Provide the [X, Y] coordinate of the cell's center where the given text is located.  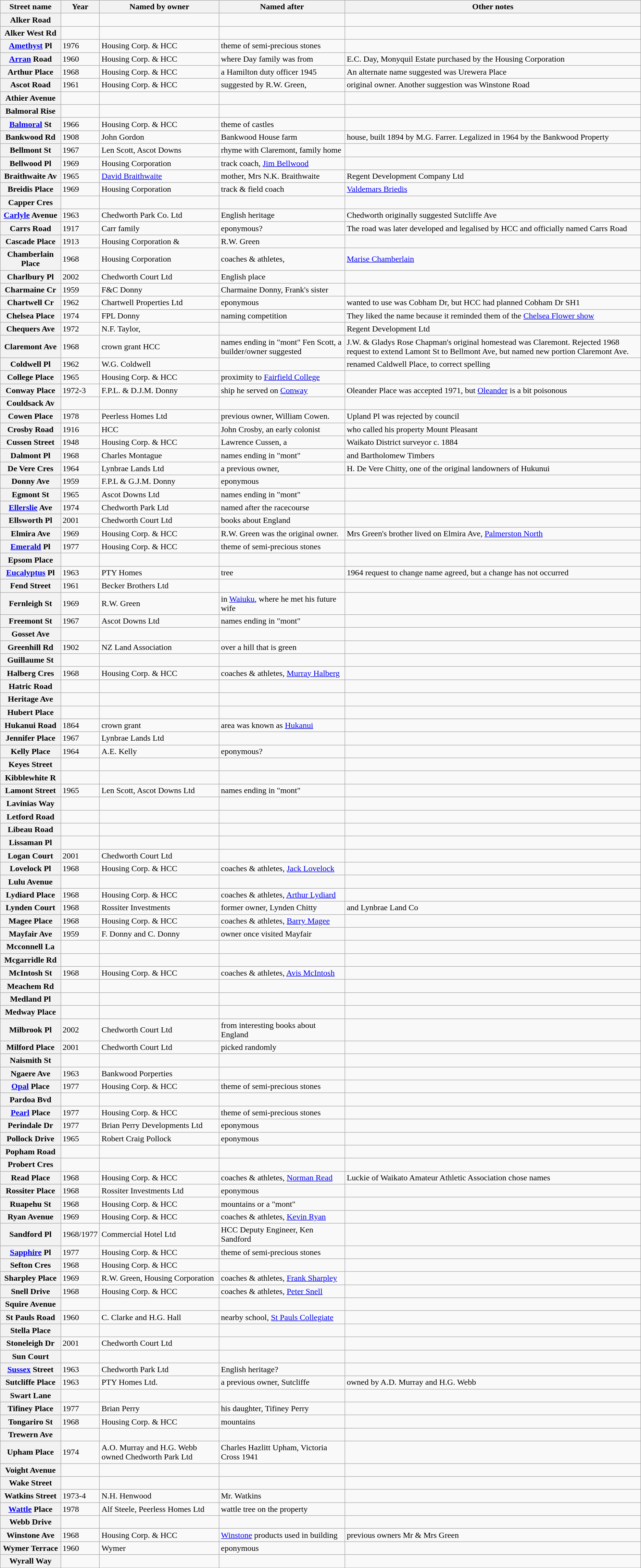
a previous owner, [282, 468]
R.W. Green was the original owner. [282, 534]
1968/1977 [80, 1234]
Tifiney Place [30, 1408]
John Crosby, an early colonist [282, 429]
Swart Lane [30, 1395]
Cowen Place [30, 416]
Bankwood Rd [30, 137]
Mcgarridle Rd [30, 960]
Trewern Ave [30, 1434]
Rossiter Place [30, 1191]
mountains [282, 1421]
1972-3 [80, 390]
Other notes [493, 7]
renamed Caldwell Place, to correct spelling [493, 364]
Commercial Hotel Ltd [160, 1234]
Coldwell Pl [30, 364]
David Braithwaite [160, 176]
Sun Court [30, 1356]
a previous owner, Sutcliffe [282, 1382]
Sandford Pl [30, 1234]
St Pauls Road [30, 1317]
C. Clarke and H.G. Hall [160, 1317]
1948 [80, 442]
Chelsea Place [30, 316]
Peerless Homes Ltd [160, 416]
coaches & athletes, Arthur Lydiard [282, 895]
Lydiard Place [30, 895]
Cascade Place [30, 241]
Elmira Ave [30, 534]
Wymer Terrace [30, 1548]
Kelly Place [30, 751]
A.O. Murray and H.G. Webb owned Chedworth Park Ltd [160, 1452]
English heritage? [282, 1369]
Braithwaite Av [30, 176]
Epsom Place [30, 560]
1908 [80, 137]
Rossiter Investments [160, 908]
N.H. Henwood [160, 1496]
Waikato District surveyor c. 1884 [493, 442]
Len Scott, Ascot Downs [160, 150]
Charmaine Donny, Frank's sister [282, 290]
Medway Place [30, 1012]
and Bartholomew Timbers [493, 455]
Carr family [160, 228]
Mrs Green's brother lived on Elmira Ave, Palmerston North [493, 534]
Becker Brothers Ltd [160, 586]
Squire Avenue [30, 1304]
Athier Avenue [30, 98]
Crosby Road [30, 429]
N.F. Taylor, [160, 329]
original owner. Another suggestion was Winstone Road [493, 85]
Len Scott, Ascot Downs Ltd [160, 790]
Greenhill Rd [30, 647]
F&C Donny [160, 290]
Naismith St [30, 1061]
E.C. Day, Monyquil Estate purchased by the Housing Corporation [493, 59]
previous owners Mr & Mrs Green [493, 1535]
nearby school, St Pauls Collegiate [282, 1317]
Luckie of Waikato Amateur Athletic Association chose names [493, 1178]
mother, Mrs N.K. Braithwaite [282, 176]
coaches & athletes, [282, 259]
Keyes Street [30, 764]
1964 request to change name agreed, but a change has not occurred [493, 573]
H. De Vere Chitty, one of the original landowners of Hukunui [493, 468]
mountains or a "mont" [282, 1204]
coaches & athletes, Peter Snell [282, 1291]
Ellsworth Pl [30, 520]
Wattle Place [30, 1509]
Magee Place [30, 921]
Wake Street [30, 1483]
1976 [80, 46]
Regent Development Ltd [493, 329]
Webb Drive [30, 1522]
Freemont St [30, 621]
Voight Avenue [30, 1470]
Donny Ave [30, 481]
Housing Corporation & [160, 241]
coaches & athletes, Barry Magee [282, 921]
Read Place [30, 1178]
An alternate name suggested was Urewera Place [493, 72]
Fend Street [30, 586]
Hatric Road [30, 686]
previous owner, William Cowen. [282, 416]
Egmont St [30, 494]
Arthur Place [30, 72]
coaches & athletes, Norman Read [282, 1178]
in Waiuku, where he met his future wife [282, 603]
Carlyle Avenue [30, 215]
and Lynbrae Land Co [493, 908]
Bankwood Porperties [160, 1074]
Winstone products used in building [282, 1535]
Mcconnell La [30, 947]
Perindale Dr [30, 1126]
Lovelock Pl [30, 869]
theme of castles [282, 124]
Sutcliffe Place [30, 1382]
former owner, Lynden Chitty [282, 908]
1917 [80, 228]
1972 [80, 329]
Milford Place [30, 1048]
coaches & athletes, Kevin Ryan [282, 1217]
Ngaere Ave [30, 1074]
picked randomly [282, 1048]
track coach, Jim Bellwood [282, 163]
Fernleigh St [30, 603]
proximity to Fairfield College [282, 377]
Street name [30, 7]
named after the racecourse [282, 507]
Bankwood House farm [282, 137]
Valdemars Briedis [493, 189]
suggested by R.W. Green, [282, 85]
1913 [80, 241]
wanted to use was Cobham Dr, but HCC had planned Cobham Dr SH1 [493, 303]
Claremont Ave [30, 347]
Arran Road [30, 59]
Alf Steele, Peerless Homes Ltd [160, 1509]
Winstone Ave [30, 1535]
W.G. Coldwell [160, 364]
They liked the name because it reminded them of the Chelsea Flower show [493, 316]
Wyrall Way [30, 1561]
Bellwood Pl [30, 163]
Meachem Rd [30, 986]
owner once visited Mayfair [282, 934]
Bellmont St [30, 150]
Charles Hazlitt Upham, Victoria Cross 1941 [282, 1452]
F.P.L. & D.J.M. Donny [160, 390]
Wymer [160, 1548]
Halberg Cres [30, 673]
Stoneleigh Dr [30, 1343]
Letford Road [30, 817]
Upham Place [30, 1452]
Hubert Place [30, 712]
Charmaine Cr [30, 290]
De Vere Cres [30, 468]
Mayfair Ave [30, 934]
Ryan Avenue [30, 1217]
Lissaman Pl [30, 843]
Capper Cres [30, 202]
naming competition [282, 316]
1864 [80, 725]
Ellerslie Ave [30, 507]
Conway Place [30, 390]
R.W. Green, Housing Corporation [160, 1278]
Named by owner [160, 7]
Year [80, 7]
Pearl Place [30, 1113]
Mr. Watkins [282, 1496]
coaches & athletes, Murray Halberg [282, 673]
Sharpley Place [30, 1278]
Chequers Ave [30, 329]
who called his property Mount Pleasant [493, 429]
Chamberlain Place [30, 259]
Lawrence Cussen, a [282, 442]
Carrs Road [30, 228]
Brian Perry [160, 1408]
tree [282, 573]
Ruapehu St [30, 1204]
rhyme with Claremont, family home [282, 150]
Balmoral St [30, 124]
Oleander Place was accepted 1971, but Oleander is a bit poisonous [493, 390]
Pollock Drive [30, 1139]
Tongariro St [30, 1421]
English place [282, 277]
John Gordon [160, 137]
Cussen Street [30, 442]
house, built 1894 by M.G. Farrer. Legalized in 1964 by the Bankwood Property [493, 137]
Chedworth Park Co. Ltd [160, 215]
Opal Place [30, 1087]
Chedworth originally suggested Sutcliffe Ave [493, 215]
NZ Land Association [160, 647]
Lavinias Way [30, 803]
Dalmont Pl [30, 455]
coaches & athletes, Jack Lovelock [282, 869]
Regent Development Company Ltd [493, 176]
Ascot Road [30, 85]
Chartwell Cr [30, 303]
Chartwell Properties Ltd [160, 303]
1973-4 [80, 1496]
Balmoral Rise [30, 111]
Sapphire Pl [30, 1252]
Lynden Court [30, 908]
over a hill that is green [282, 647]
Logan Court [30, 856]
track & field coach [282, 189]
Upland Pl was rejected by council [493, 416]
Milbrook Pl [30, 1029]
Alker West Rd [30, 33]
his daughter, Tifiney Perry [282, 1408]
Pardoa Bvd [30, 1100]
Robert Craig Pollock [160, 1139]
from interesting books about England [282, 1029]
Couldsack Av [30, 403]
wattle tree on the property [282, 1509]
Hukanui Road [30, 725]
Heritage Ave [30, 699]
owned by A.D. Murray and H.G. Webb [493, 1382]
College Place [30, 377]
Stella Place [30, 1330]
1902 [80, 647]
Libeau Road [30, 830]
coaches & athletes, Avis McIntosh [282, 973]
F. Donny and C. Donny [160, 934]
PTY Homes Ltd. [160, 1382]
crown grant [160, 725]
Sussex Street [30, 1369]
Brian Perry Developments Ltd [160, 1126]
The road was later developed and legalised by HCC and officially named Carrs Road [493, 228]
Alker Road [30, 20]
Emerald Pl [30, 547]
Breidis Place [30, 189]
Snell Drive [30, 1291]
Medland Pl [30, 999]
PTY Homes [160, 573]
Named after [282, 7]
a Hamilton duty officer 1945 [282, 72]
Jennifer Place [30, 738]
1916 [80, 429]
HCC [160, 429]
Charlbury Pl [30, 277]
Eucalyptus Pl [30, 573]
Popham Road [30, 1152]
FPL Donny [160, 316]
books about England [282, 520]
Amethyst Pl [30, 46]
coaches & athletes, Frank Sharpley [282, 1278]
McIntosh St [30, 973]
names ending in "mont" Fen Scott, a builder/owner suggested [282, 347]
crown grant HCC [160, 347]
Probert Cres [30, 1165]
Charles Montague [160, 455]
Gosset Ave [30, 634]
where Day family was from [282, 59]
area was known as Hukanui [282, 725]
English heritage [282, 215]
Marise Chamberlain [493, 259]
Lulu Avenue [30, 882]
Rossiter Investments Ltd [160, 1191]
F.P.L & G.J.M. Donny [160, 481]
Lamont Street [30, 790]
Sefton Cres [30, 1265]
HCC Deputy Engineer, Ken Sandford [282, 1234]
ship he served on Conway [282, 390]
Kibblewhite R [30, 777]
Guillaume St [30, 660]
1966 [80, 124]
Watkins Street [30, 1496]
A.E. Kelly [160, 751]
